Locate the cell with the specified text and output its [x, y] center coordinate. 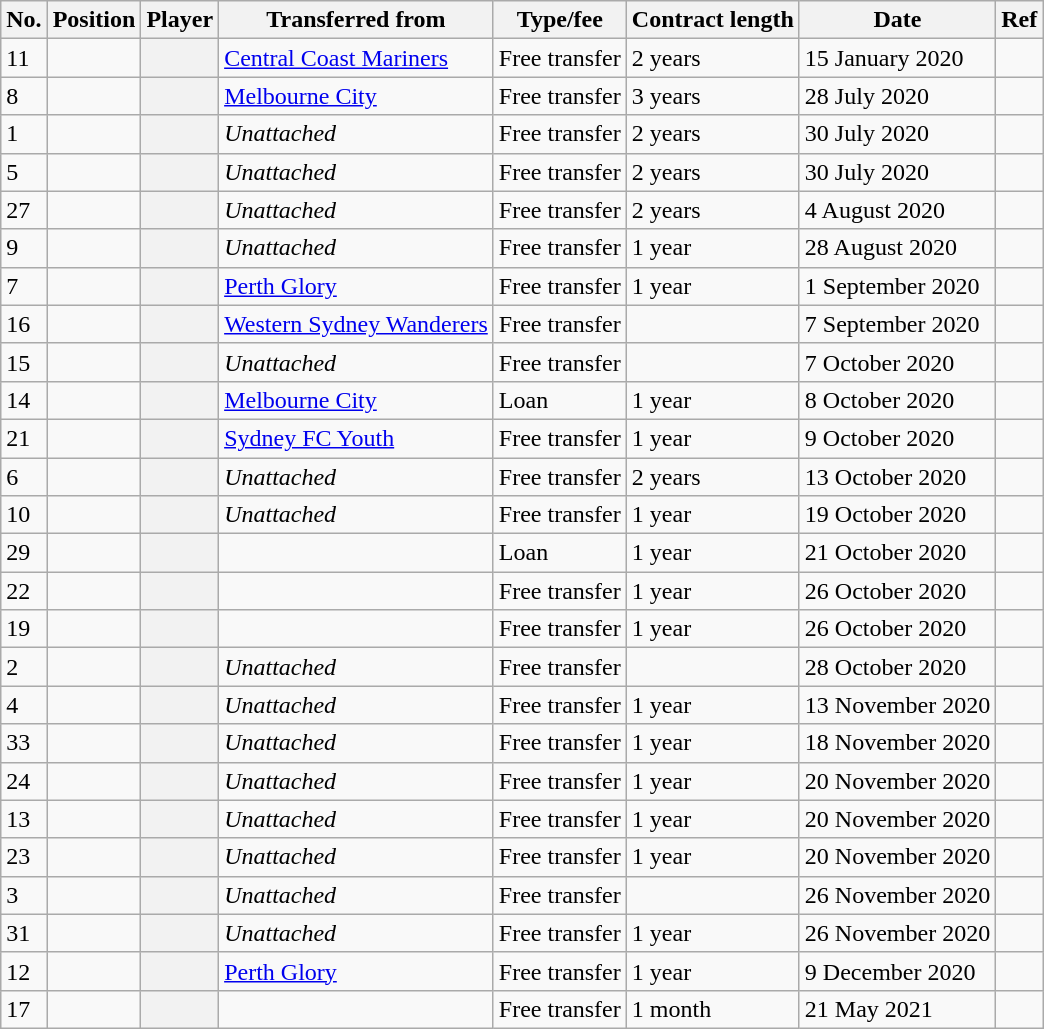
1 September 2020 [897, 286]
Central Coast Mariners [356, 58]
9 October 2020 [897, 438]
9 December 2020 [897, 971]
Player [180, 20]
No. [24, 20]
15 January 2020 [897, 58]
33 [24, 743]
27 [24, 210]
13 November 2020 [897, 705]
18 November 2020 [897, 743]
4 [24, 705]
8 [24, 96]
6 [24, 477]
28 July 2020 [897, 96]
15 [24, 362]
24 [24, 781]
Ref [1020, 20]
13 October 2020 [897, 477]
1 [24, 134]
22 [24, 591]
17 [24, 1009]
2 [24, 667]
28 October 2020 [897, 667]
9 [24, 248]
7 October 2020 [897, 362]
21 [24, 438]
23 [24, 857]
Date [897, 20]
21 May 2021 [897, 1009]
19 October 2020 [897, 515]
4 August 2020 [897, 210]
29 [24, 553]
8 October 2020 [897, 400]
31 [24, 933]
Type/fee [560, 20]
Western Sydney Wanderers [356, 324]
13 [24, 819]
7 September 2020 [897, 324]
11 [24, 58]
7 [24, 286]
10 [24, 515]
16 [24, 324]
21 October 2020 [897, 553]
5 [24, 172]
3 [24, 895]
12 [24, 971]
Sydney FC Youth [356, 438]
Position [94, 20]
14 [24, 400]
3 years [712, 96]
1 month [712, 1009]
Transferred from [356, 20]
28 August 2020 [897, 248]
19 [24, 629]
Contract length [712, 20]
